Determine the [X, Y] coordinate at the center of the cell enclosing the given text.  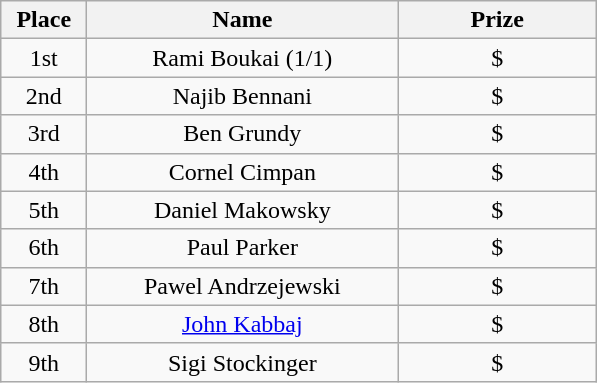
9th [44, 362]
Name [242, 20]
6th [44, 248]
Cornel Cimpan [242, 172]
3rd [44, 134]
Paul Parker [242, 248]
8th [44, 324]
4th [44, 172]
Pawel Andrzejewski [242, 286]
Najib Bennani [242, 96]
Place [44, 20]
Daniel Makowsky [242, 210]
Sigi Stockinger [242, 362]
John Kabbaj [242, 324]
Prize [498, 20]
Rami Boukai (1/1) [242, 58]
7th [44, 286]
2nd [44, 96]
Ben Grundy [242, 134]
5th [44, 210]
1st [44, 58]
